Scan for the cell matching the given text and deliver its (x, y) coordinate at center. 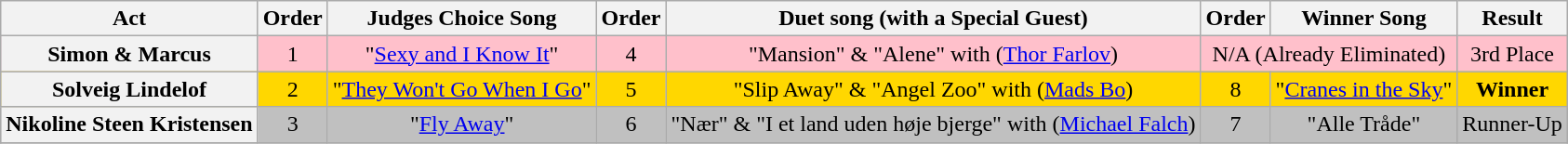
Winner Song (1363, 19)
"Nær" & "I et land uden høje bjerge" with (Michael Falch) (934, 124)
Act (129, 19)
6 (631, 124)
Winner (1512, 89)
"Sexy and I Know It" (461, 54)
Solveig Lindelof (129, 89)
"Slip Away" & "Angel Zoo" with (Mads Bo) (934, 89)
3 (292, 124)
Judges Choice Song (461, 19)
"Cranes in the Sky" (1363, 89)
"They Won't Go When I Go" (461, 89)
5 (631, 89)
Simon & Marcus (129, 54)
Duet song (with a Special Guest) (934, 19)
Nikoline Steen Kristensen (129, 124)
"Mansion" & "Alene" with (Thor Farlov) (934, 54)
7 (1235, 124)
1 (292, 54)
N/A (Already Eliminated) (1329, 54)
Runner-Up (1512, 124)
"Fly Away" (461, 124)
4 (631, 54)
3rd Place (1512, 54)
8 (1235, 89)
Result (1512, 19)
"Alle Tråde" (1363, 124)
2 (292, 89)
